Locate the cell with the specified text and output its (x, y) center coordinate. 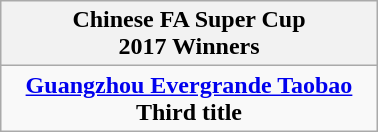
Chinese FA Super Cup2017 Winners (189, 34)
Guangzhou Evergrande TaobaoThird title (189, 98)
